Determine the [X, Y] coordinate at the center of the cell enclosing the given text.  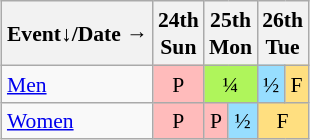
Event↓/Date → [78, 33]
Women [78, 120]
25thMon [230, 33]
Men [78, 84]
24thSun [178, 33]
26thTue [282, 33]
¼ [230, 84]
